Scan for the cell matching the given text and deliver its (x, y) coordinate at center. 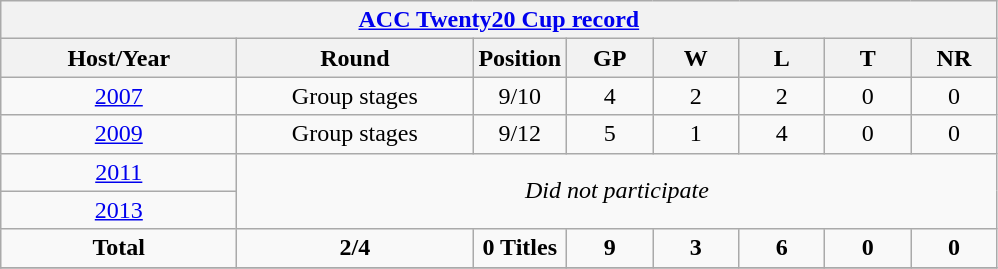
9 (610, 248)
1 (696, 134)
2013 (119, 210)
2007 (119, 96)
Total (119, 248)
6 (782, 248)
ACC Twenty20 Cup record (499, 20)
Round (355, 58)
3 (696, 248)
L (782, 58)
2011 (119, 172)
5 (610, 134)
NR (954, 58)
Position (520, 58)
0 Titles (520, 248)
9/12 (520, 134)
W (696, 58)
T (868, 58)
2009 (119, 134)
2/4 (355, 248)
GP (610, 58)
9/10 (520, 96)
Host/Year (119, 58)
Did not participate (617, 191)
